Provide the [x, y] coordinate of the cell's center where the given text is located.  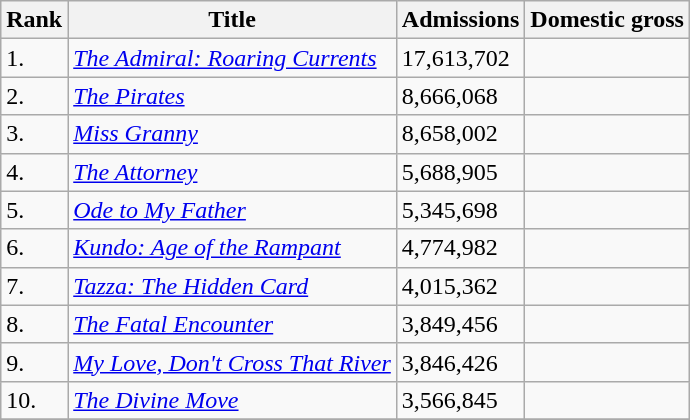
My Love, Don't Cross That River [232, 362]
The Pirates [232, 96]
Tazza: The Hidden Card [232, 286]
The Fatal Encounter [232, 324]
8,666,068 [460, 96]
7. [34, 286]
8. [34, 324]
Ode to My Father [232, 210]
The Divine Move [232, 400]
The Admiral: Roaring Currents [232, 58]
Kundo: Age of the Rampant [232, 248]
4. [34, 172]
5,345,698 [460, 210]
4,774,982 [460, 248]
The Attorney [232, 172]
Title [232, 20]
9. [34, 362]
1. [34, 58]
4,015,362 [460, 286]
3. [34, 134]
Rank [34, 20]
Miss Granny [232, 134]
Admissions [460, 20]
5,688,905 [460, 172]
3,566,845 [460, 400]
10. [34, 400]
17,613,702 [460, 58]
5. [34, 210]
2. [34, 96]
3,846,426 [460, 362]
3,849,456 [460, 324]
Domestic gross [608, 20]
8,658,002 [460, 134]
6. [34, 248]
